Output the [X, Y] coordinate of the center of the cell containing the given text.  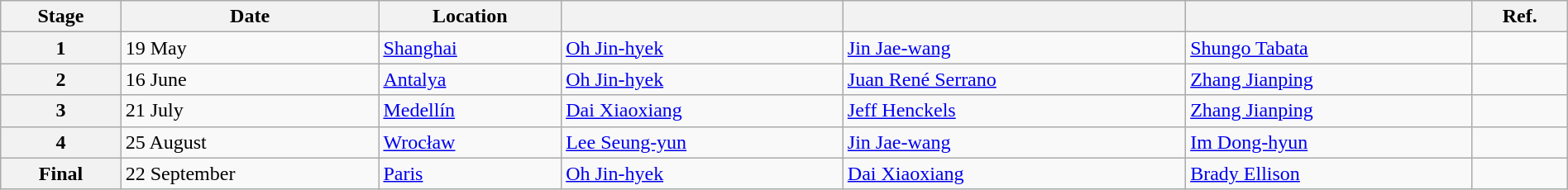
21 July [250, 111]
Juan René Serrano [1014, 79]
4 [61, 142]
Paris [470, 173]
Im Dong-hyun [1329, 142]
Location [470, 17]
19 May [250, 48]
Antalya [470, 79]
1 [61, 48]
25 August [250, 142]
Shungo Tabata [1329, 48]
Ref. [1520, 17]
Final [61, 173]
22 September [250, 173]
Jeff Henckels [1014, 111]
Brady Ellison [1329, 173]
Wrocław [470, 142]
Stage [61, 17]
2 [61, 79]
Medellín [470, 111]
Lee Seung-yun [703, 142]
16 June [250, 79]
Date [250, 17]
3 [61, 111]
Shanghai [470, 48]
